For the text-containing cell, return its midpoint in (X, Y) coordinate format. 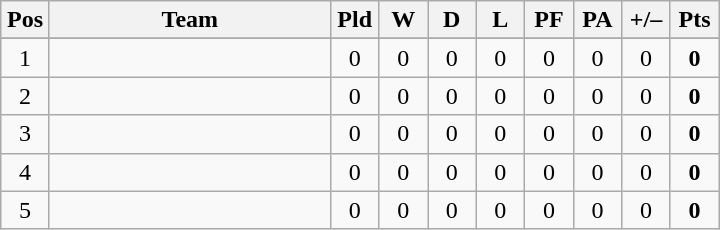
1 (26, 58)
3 (26, 134)
4 (26, 172)
PA (598, 20)
+/– (646, 20)
Team (190, 20)
PF (550, 20)
Pld (354, 20)
D (452, 20)
Pos (26, 20)
L (500, 20)
W (404, 20)
2 (26, 96)
5 (26, 210)
Pts (694, 20)
